Locate the cell with the specified text and output its [x, y] center coordinate. 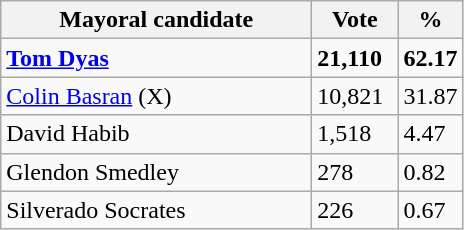
1,518 [355, 134]
62.17 [430, 58]
Tom Dyas [156, 58]
0.67 [430, 210]
226 [355, 210]
Silverado Socrates [156, 210]
21,110 [355, 58]
4.47 [430, 134]
278 [355, 172]
Mayoral candidate [156, 20]
David Habib [156, 134]
10,821 [355, 96]
Vote [355, 20]
% [430, 20]
0.82 [430, 172]
Glendon Smedley [156, 172]
Colin Basran (X) [156, 96]
31.87 [430, 96]
